Scan for the cell matching the given text and deliver its (X, Y) coordinate at center. 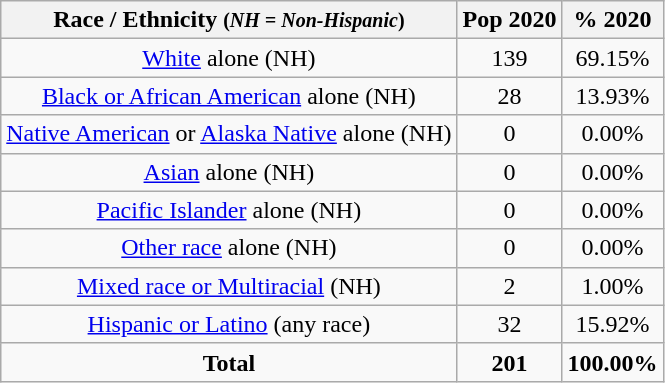
% 2020 (612, 20)
Mixed race or Multiracial (NH) (229, 286)
Asian alone (NH) (229, 172)
Black or African American alone (NH) (229, 96)
15.92% (612, 324)
100.00% (612, 362)
White alone (NH) (229, 58)
Native American or Alaska Native alone (NH) (229, 134)
1.00% (612, 286)
2 (510, 286)
28 (510, 96)
201 (510, 362)
69.15% (612, 58)
Pacific Islander alone (NH) (229, 210)
13.93% (612, 96)
139 (510, 58)
Race / Ethnicity (NH = Non-Hispanic) (229, 20)
Pop 2020 (510, 20)
Total (229, 362)
Hispanic or Latino (any race) (229, 324)
Other race alone (NH) (229, 248)
32 (510, 324)
